Return the (x, y) coordinate for the center point of the cell that contains the specified text.  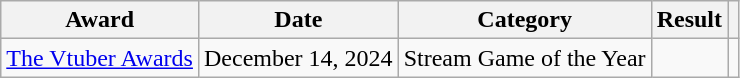
Result (689, 20)
December 14, 2024 (298, 58)
Date (298, 20)
Category (524, 20)
Stream Game of the Year (524, 58)
The Vtuber Awards (100, 58)
Award (100, 20)
